Identify which cell holds the provided text, then report its [x, y] central coordinate. 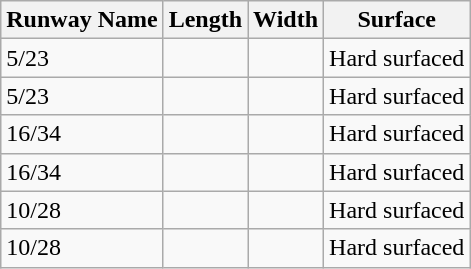
Width [286, 20]
Surface [397, 20]
Length [205, 20]
Runway Name [82, 20]
